For the text-containing cell, return its midpoint in [x, y] coordinate format. 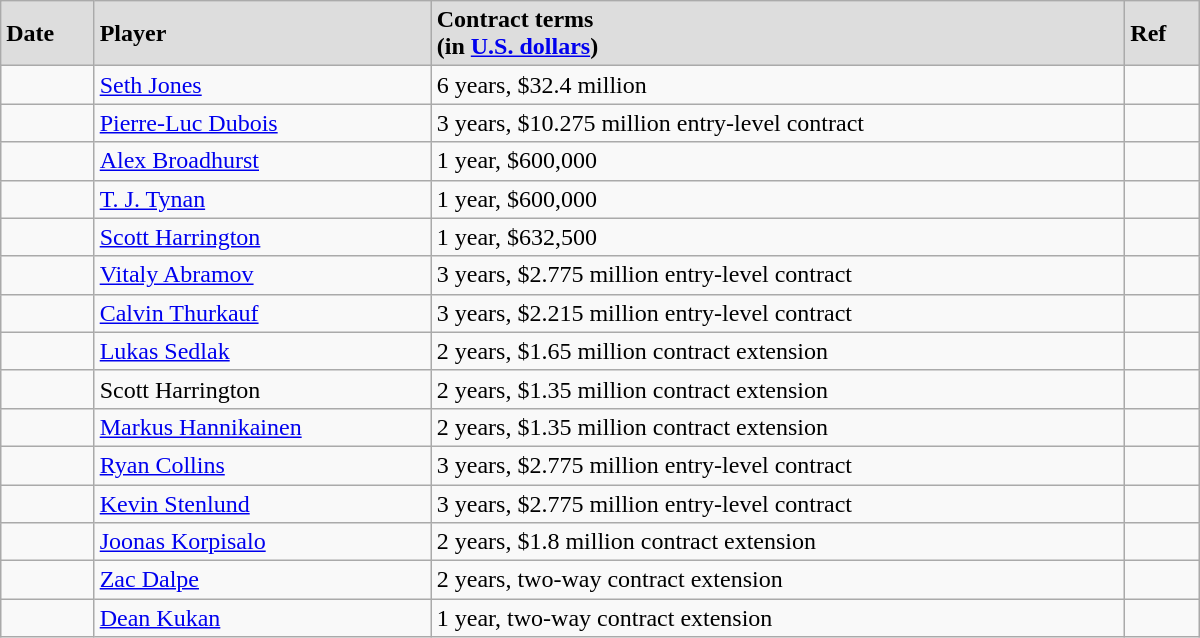
Contract terms(in U.S. dollars) [778, 34]
Calvin Thurkauf [262, 313]
Joonas Korpisalo [262, 542]
2 years, $1.65 million contract extension [778, 351]
3 years, $2.215 million entry-level contract [778, 313]
1 year, two-way contract extension [778, 618]
Seth Jones [262, 85]
Date [48, 34]
Ref [1162, 34]
Kevin Stenlund [262, 503]
Markus Hannikainen [262, 427]
Lukas Sedlak [262, 351]
Pierre-Luc Dubois [262, 123]
Player [262, 34]
1 year, $632,500 [778, 237]
Zac Dalpe [262, 580]
Alex Broadhurst [262, 161]
3 years, $10.275 million entry-level contract [778, 123]
Dean Kukan [262, 618]
Ryan Collins [262, 465]
2 years, two-way contract extension [778, 580]
T. J. Tynan [262, 199]
6 years, $32.4 million [778, 85]
2 years, $1.8 million contract extension [778, 542]
Vitaly Abramov [262, 275]
